Detect which cell encompasses the target text, then output its (X, Y) center coordinate. 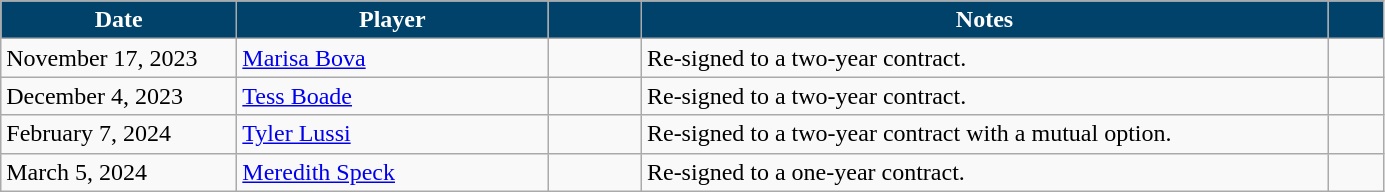
Marisa Bova (392, 58)
Notes (984, 20)
Re-signed to a one-year contract. (984, 172)
December 4, 2023 (119, 96)
Meredith Speck (392, 172)
Tess Boade (392, 96)
Tyler Lussi (392, 134)
February 7, 2024 (119, 134)
Date (119, 20)
Re-signed to a two-year contract with a mutual option. (984, 134)
March 5, 2024 (119, 172)
November 17, 2023 (119, 58)
Player (392, 20)
